Scan for the cell matching the given text and deliver its [x, y] coordinate at center. 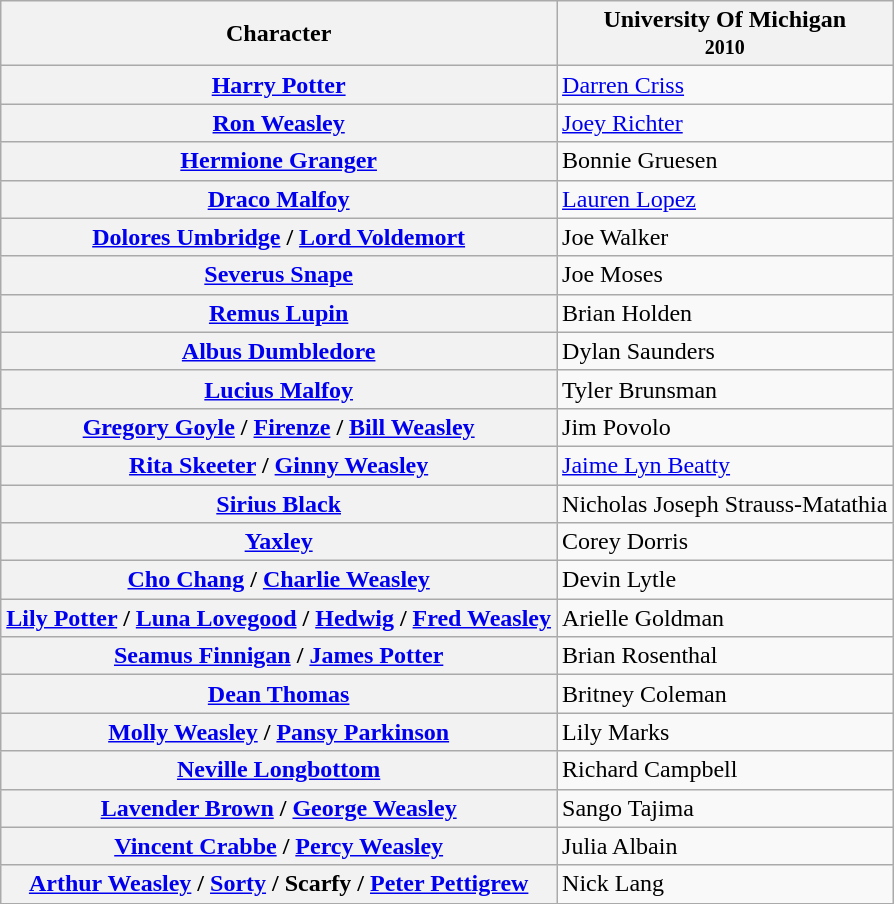
Seamus Finnigan / James Potter [279, 656]
Britney Coleman [725, 694]
Sirius Black [279, 503]
Tyler Brunsman [725, 389]
Ron Weasley [279, 123]
Sango Tajima [725, 808]
Albus Dumbledore [279, 351]
Jim Povolo [725, 427]
Nicholas Joseph Strauss-Matathia [725, 503]
University Of Michigan2010 [725, 34]
Rita Skeeter / Ginny Weasley [279, 465]
Lucius Malfoy [279, 389]
Cho Chang / Charlie Weasley [279, 580]
Darren Criss [725, 85]
Hermione Granger [279, 161]
Vincent Crabbe / Percy Weasley [279, 846]
Severus Snape [279, 275]
Molly Weasley / Pansy Parkinson [279, 732]
Devin Lytle [725, 580]
Harry Potter [279, 85]
Gregory Goyle / Firenze / Bill Weasley [279, 427]
Corey Dorris [725, 542]
Lily Potter / Luna Lovegood / Hedwig / Fred Weasley [279, 618]
Arthur Weasley / Sorty / Scarfy / Peter Pettigrew [279, 884]
Bonnie Gruesen [725, 161]
Brian Holden [725, 313]
Character [279, 34]
Lavender Brown / George Weasley [279, 808]
Jaime Lyn Beatty [725, 465]
Dylan Saunders [725, 351]
Neville Longbottom [279, 770]
Nick Lang [725, 884]
Joey Richter [725, 123]
Dean Thomas [279, 694]
Lauren Lopez [725, 199]
Arielle Goldman [725, 618]
Remus Lupin [279, 313]
Lily Marks [725, 732]
Yaxley [279, 542]
Dolores Umbridge / Lord Voldemort [279, 237]
Brian Rosenthal [725, 656]
Draco Malfoy [279, 199]
Julia Albain [725, 846]
Joe Walker [725, 237]
Joe Moses [725, 275]
Richard Campbell [725, 770]
